Extract the (x, y) coordinate from the center of the cell holding the provided text.  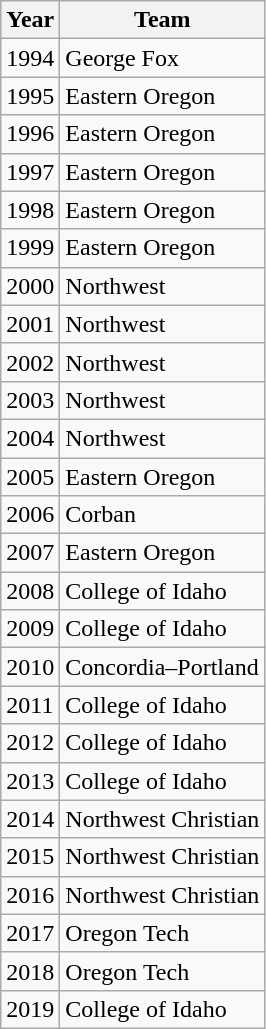
2005 (30, 477)
2001 (30, 324)
2004 (30, 438)
1999 (30, 248)
2009 (30, 629)
2002 (30, 362)
1995 (30, 96)
2003 (30, 400)
2016 (30, 895)
2007 (30, 553)
2018 (30, 971)
2010 (30, 667)
2000 (30, 286)
2015 (30, 857)
2017 (30, 933)
2012 (30, 743)
2013 (30, 781)
1996 (30, 134)
1994 (30, 58)
Year (30, 20)
2014 (30, 819)
George Fox (162, 58)
2011 (30, 705)
2008 (30, 591)
2006 (30, 515)
Concordia–Portland (162, 667)
Corban (162, 515)
1998 (30, 210)
Team (162, 20)
2019 (30, 1009)
1997 (30, 172)
